Locate the cell with the specified text and output its (x, y) center coordinate. 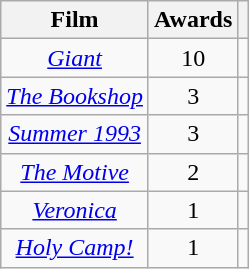
The Motive (75, 172)
Awards (192, 20)
Veronica (75, 210)
Giant (75, 58)
Summer 1993 (75, 134)
The Bookshop (75, 96)
Film (75, 20)
Holy Camp! (75, 248)
2 (192, 172)
10 (192, 58)
